Search for the cell housing the specified text and yield its [x, y] center coordinate. 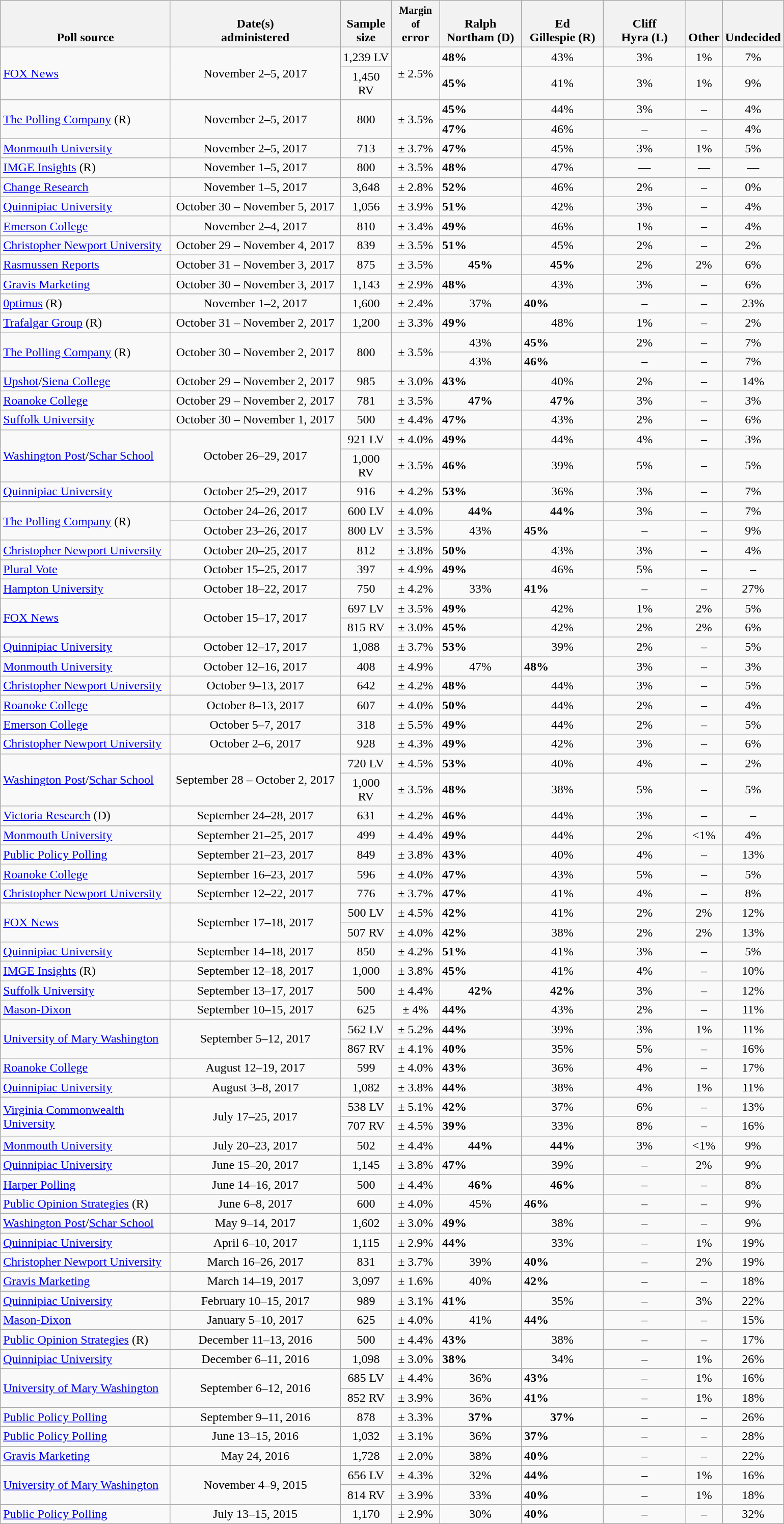
656 LV [366, 1475]
781 [366, 400]
408 [366, 666]
May 24, 2016 [255, 1456]
1,170 [366, 1514]
November 1–2, 2017 [255, 304]
720 LV [366, 763]
713 [366, 148]
Trafalgar Group (R) [86, 323]
23% [753, 304]
October 30 – November 3, 2017 [255, 284]
607 [366, 705]
Date(s)administered [255, 24]
600 [366, 1204]
318 [366, 725]
849 [366, 854]
1,145 [366, 1165]
1,200 [366, 323]
Other [704, 24]
1,239 LV [366, 57]
814 RV [366, 1494]
September 6–12, 2016 [255, 1388]
June 6–8, 2017 [255, 1204]
Virginia Commonwealth University [86, 1116]
1,728 [366, 1456]
928 [366, 744]
1,602 [366, 1223]
October 31 – November 2, 2017 [255, 323]
0% [753, 187]
September 9–11, 2016 [255, 1417]
642 [366, 686]
810 [366, 226]
± 5.2% [416, 1029]
February 10–15, 2017 [255, 1301]
October 30 – November 5, 2017 [255, 206]
1,450 RV [366, 84]
Plural Vote [86, 569]
September 24–28, 2017 [255, 816]
October 12–17, 2017 [255, 647]
September 28 – October 2, 2017 [255, 780]
July 17–25, 2017 [255, 1116]
839 [366, 245]
3,648 [366, 187]
± 5.1% [416, 1107]
October 9–13, 2017 [255, 686]
EdGillespie (R) [562, 24]
± 5.5% [416, 725]
April 6–10, 2017 [255, 1243]
July 20–23, 2017 [255, 1145]
October 23–26, 2017 [255, 530]
1,082 [366, 1087]
October 20–25, 2017 [255, 550]
600 LV [366, 511]
October 18–22, 2017 [255, 589]
15% [753, 1320]
697 LV [366, 608]
January 5–10, 2017 [255, 1320]
499 [366, 835]
March 14–19, 2017 [255, 1281]
March 16–26, 2017 [255, 1262]
878 [366, 1417]
October 30 – November 2, 2017 [255, 352]
October 24–26, 2017 [255, 511]
September 16–23, 2017 [255, 874]
October 8–13, 2017 [255, 705]
14% [753, 381]
Poll source [86, 24]
562 LV [366, 1029]
September 14–18, 2017 [255, 952]
507 RV [366, 932]
815 RV [366, 628]
CliffHyra (L) [645, 24]
10% [753, 971]
27% [753, 589]
October 15–25, 2017 [255, 569]
867 RV [366, 1049]
812 [366, 550]
707 RV [366, 1126]
685 LV [366, 1378]
750 [366, 589]
± 1.6% [416, 1281]
September 5–12, 2017 [255, 1039]
916 [366, 492]
September 21–25, 2017 [255, 835]
28% [753, 1436]
631 [366, 816]
October 5–7, 2017 [255, 725]
596 [366, 874]
985 [366, 381]
52% [480, 187]
776 [366, 893]
30% [480, 1514]
Upshot/Siena College [86, 381]
921 LV [366, 439]
September 17–18, 2017 [255, 922]
1,000 [366, 971]
± 2.5% [416, 73]
1,600 [366, 304]
September 10–15, 2017 [255, 1010]
502 [366, 1145]
± 2.8% [416, 187]
Samplesize [366, 24]
Victoria Research (D) [86, 816]
RalphNortham (D) [480, 24]
December 6–11, 2016 [255, 1359]
1,056 [366, 206]
Rasmussen Reports [86, 264]
989 [366, 1301]
Undecided [753, 24]
September 13–17, 2017 [255, 991]
August 12–19, 2017 [255, 1068]
± 2.4% [416, 304]
July 13–15, 2015 [255, 1514]
October 26–29, 2017 [255, 456]
October 12–16, 2017 [255, 666]
500 LV [366, 913]
1,115 [366, 1243]
October 2–6, 2017 [255, 744]
October 15–17, 2017 [255, 618]
June 15–20, 2017 [255, 1165]
May 9–14, 2017 [255, 1223]
± 2.0% [416, 1456]
September 12–18, 2017 [255, 971]
October 25–29, 2017 [255, 492]
September 21–23, 2017 [255, 854]
November 4–9, 2015 [255, 1485]
1,088 [366, 647]
599 [366, 1068]
Hampton University [86, 589]
Harper Polling [86, 1184]
1,032 [366, 1436]
Margin oferror [416, 24]
34% [562, 1359]
± 3.4% [416, 226]
October 29 – November 4, 2017 [255, 245]
1,098 [366, 1359]
Change Research [86, 187]
831 [366, 1262]
June 14–16, 2017 [255, 1184]
0ptimus (R) [86, 304]
852 RV [366, 1398]
June 13–15, 2016 [255, 1436]
December 11–13, 2016 [255, 1340]
November 2–4, 2017 [255, 226]
397 [366, 569]
September 12–22, 2017 [255, 893]
± 4.1% [416, 1049]
October 31 – November 3, 2017 [255, 264]
1,143 [366, 284]
± 4% [416, 1010]
3,097 [366, 1281]
850 [366, 952]
538 LV [366, 1107]
August 3–8, 2017 [255, 1087]
875 [366, 264]
800 LV [366, 530]
October 30 – November 1, 2017 [255, 420]
